Identify which cell holds the provided text, then report its [X, Y] central coordinate. 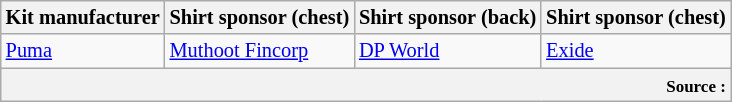
Exide [636, 51]
Shirt sponsor (back) [448, 17]
Source : [366, 85]
Puma [83, 51]
Kit manufacturer [83, 17]
DP World [448, 51]
Muthoot Fincorp [260, 51]
